Return the (x, y) coordinate for the center point of the cell that contains the specified text.  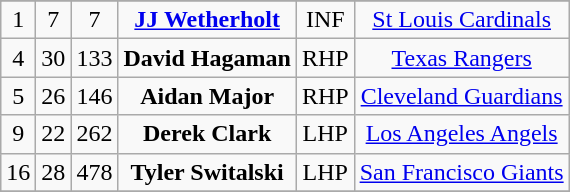
Cleveland Guardians (462, 96)
St Louis Cardinals (462, 20)
Los Angeles Angels (462, 134)
16 (18, 172)
San Francisco Giants (462, 172)
478 (94, 172)
Tyler Switalski (207, 172)
4 (18, 58)
Texas Rangers (462, 58)
262 (94, 134)
133 (94, 58)
1 (18, 20)
22 (54, 134)
David Hagaman (207, 58)
28 (54, 172)
INF (325, 20)
5 (18, 96)
JJ Wetherholt (207, 20)
26 (54, 96)
Derek Clark (207, 134)
Aidan Major (207, 96)
146 (94, 96)
9 (18, 134)
30 (54, 58)
